From the cell containing the given text, extract its center point as (X, Y) coordinate. 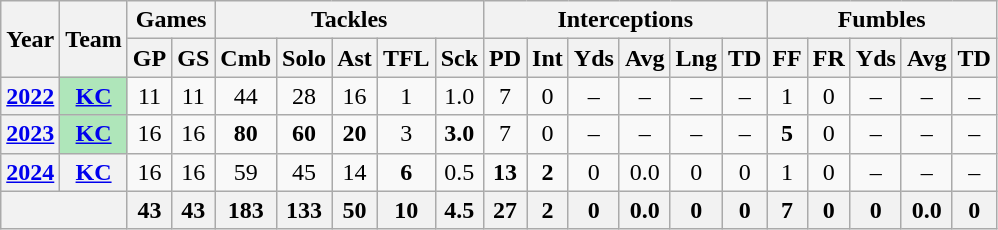
3.0 (459, 134)
GS (194, 58)
FF (787, 58)
4.5 (459, 210)
6 (406, 172)
2022 (30, 96)
Sck (459, 58)
45 (304, 172)
50 (355, 210)
20 (355, 134)
GP (149, 58)
Int (548, 58)
Games (170, 20)
Solo (304, 58)
14 (355, 172)
60 (304, 134)
133 (304, 210)
2023 (30, 134)
59 (246, 172)
Tackles (350, 20)
3 (406, 134)
28 (304, 96)
PD (506, 58)
Team (94, 39)
FR (828, 58)
183 (246, 210)
13 (506, 172)
27 (506, 210)
0.5 (459, 172)
Ast (355, 58)
1.0 (459, 96)
44 (246, 96)
Year (30, 39)
80 (246, 134)
5 (787, 134)
Fumbles (882, 20)
10 (406, 210)
Cmb (246, 58)
Lng (696, 58)
TFL (406, 58)
2024 (30, 172)
Interceptions (626, 20)
